Detect which cell encompasses the target text, then output its [x, y] center coordinate. 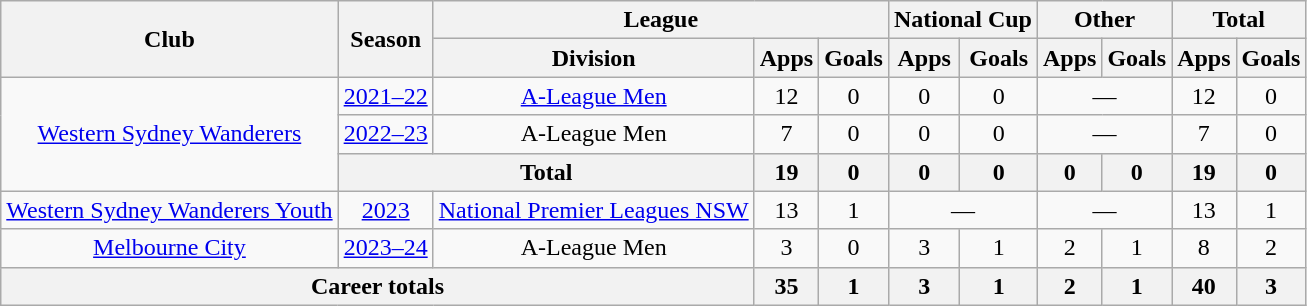
Career totals [378, 286]
Division [594, 58]
35 [786, 286]
Western Sydney Wanderers [170, 134]
National Premier Leagues NSW [594, 210]
Melbourne City [170, 248]
2023 [386, 210]
2021–22 [386, 96]
40 [1204, 286]
National Cup [962, 20]
League [660, 20]
8 [1204, 248]
2023–24 [386, 248]
Western Sydney Wanderers Youth [170, 210]
Club [170, 39]
2022–23 [386, 134]
Season [386, 39]
Other [1104, 20]
